Locate the cell with the specified text and output its [x, y] center coordinate. 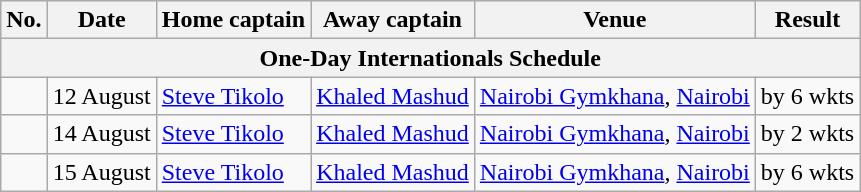
Home captain [233, 20]
Result [807, 20]
Date [102, 20]
12 August [102, 96]
15 August [102, 172]
Venue [614, 20]
Away captain [393, 20]
No. [24, 20]
One-Day Internationals Schedule [430, 58]
by 2 wkts [807, 134]
14 August [102, 134]
